Output the [x, y] coordinate of the center of the cell containing the given text.  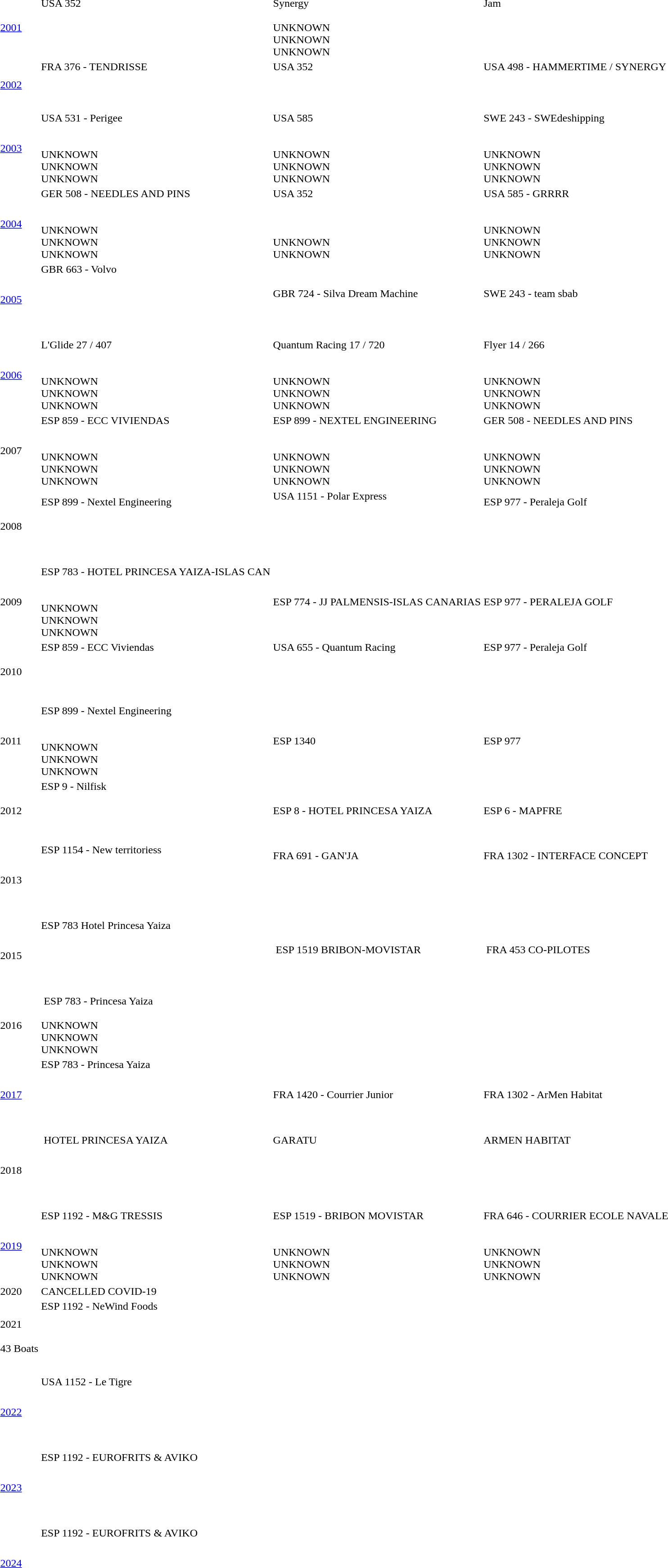
ESP 9 - Nilfisk [156, 811]
FRA 691 - GAN'JA [377, 880]
ESP 859 - ECC Viviendas [156, 671]
ESP 783 - Princesa YaizaUNKNOWNUNKNOWNUNKNOWN [156, 1025]
ESP 1154 - New territoriess [156, 880]
ESP 899 - Nextel Engineering UNKNOWN UNKNOWN UNKNOWN [156, 741]
GBR 724 - Silva Dream Machine [377, 300]
FRA 1420 - Courrier Junior [377, 1095]
ESP 1519 - BRIBON MOVISTARUNKNOWNUNKNOWNUNKNOWN [377, 1246]
USA 352 [377, 85]
ESP 899 - NEXTEL ENGINEERINGUNKNOWNUNKNOWNUNKNOWN [377, 451]
USA 352 UNKNOWNUNKNOWN [377, 224]
ESP 1192 - NeWind Foods [156, 1337]
L'Glide 27 / 407 UNKNOWNUNKNOWNUNKNOWN [156, 375]
ESP 1192 - M&G TRESSISUNKNOWNUNKNOWNUNKNOWN [156, 1246]
FRA 376 - TENDRISSE [156, 85]
ESP 774 - JJ PALMENSIS-ISLAS CANARIAS [377, 602]
ESP 1192 - EUROFRITS & AVIKO [156, 1488]
ESP 783 Hotel Princesa Yaiza [156, 956]
Quantum Racing 17 / 720 UNKNOWNUNKNOWNUNKNOWN [377, 375]
GARATU [377, 1170]
ESP 899 - Nextel Engineering [156, 527]
GBR 663 - Volvo [156, 300]
USA 1151 - Polar Express [377, 527]
GER 508 - NEEDLES AND PINSUNKNOWNUNKNOWNUNKNOWN [156, 224]
ESP 1519 BRIBON-MOVISTAR [377, 956]
ESP 1340 [377, 741]
USA 585UNKNOWNUNKNOWNUNKNOWN [377, 149]
ESP 859 - ECC VIVIENDAS UNKNOWNUNKNOWNUNKNOWN [156, 451]
USA 531 - PerigeeUNKNOWNUNKNOWNUNKNOWN [156, 149]
ESP 783 - HOTEL PRINCESA YAIZA-ISLAS CANUNKNOWNUNKNOWNUNKNOWN [156, 602]
USA 1152 - Le Tigre [156, 1412]
HOTEL PRINCESA YAIZA [156, 1170]
ESP 783 - Princesa Yaiza [156, 1095]
ESP 8 - HOTEL PRINCESA YAIZA [377, 811]
USA 655 - Quantum Racing [377, 671]
